Return the (X, Y) coordinate for the center point of the cell that contains the specified text.  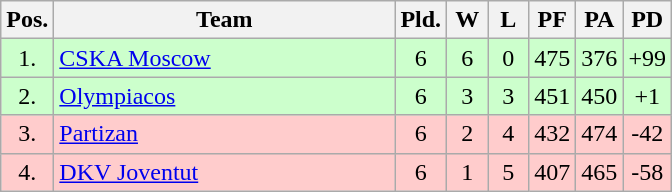
5 (508, 172)
Team (224, 20)
+99 (648, 58)
Pld. (421, 20)
-42 (648, 134)
451 (552, 96)
450 (600, 96)
376 (600, 58)
0 (508, 58)
2. (28, 96)
3. (28, 134)
L (508, 20)
-58 (648, 172)
475 (552, 58)
4. (28, 172)
CSKA Moscow (224, 58)
4 (508, 134)
PD (648, 20)
474 (600, 134)
407 (552, 172)
PF (552, 20)
Partizan (224, 134)
Pos. (28, 20)
1. (28, 58)
432 (552, 134)
2 (468, 134)
W (468, 20)
DKV Joventut (224, 172)
+1 (648, 96)
PA (600, 20)
Olympiacos (224, 96)
465 (600, 172)
1 (468, 172)
